Locate the cell with the specified text and output its (X, Y) center coordinate. 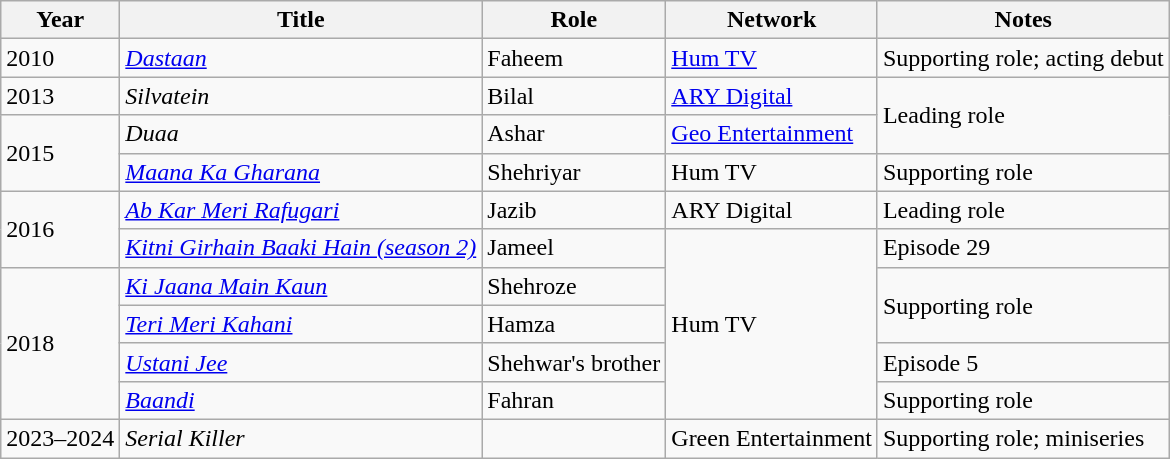
2016 (60, 229)
Ustani Jee (301, 362)
Supporting role; miniseries (1023, 438)
Episode 5 (1023, 362)
2018 (60, 343)
2010 (60, 58)
Hamza (574, 324)
Network (772, 20)
Shehriyar (574, 172)
Fahran (574, 400)
Ashar (574, 134)
Supporting role; acting debut (1023, 58)
Dastaan (301, 58)
2013 (60, 96)
Green Entertainment (772, 438)
Notes (1023, 20)
Shehroze (574, 286)
Faheem (574, 58)
Title (301, 20)
Shehwar's brother (574, 362)
Serial Killer (301, 438)
Ki Jaana Main Kaun (301, 286)
Geo Entertainment (772, 134)
Baandi (301, 400)
Year (60, 20)
Teri Meri Kahani (301, 324)
Maana Ka Gharana (301, 172)
Silvatein (301, 96)
Bilal (574, 96)
Kitni Girhain Baaki Hain (season 2) (301, 248)
Role (574, 20)
Episode 29 (1023, 248)
Ab Kar Meri Rafugari (301, 210)
Duaa (301, 134)
Jazib (574, 210)
2023–2024 (60, 438)
Jameel (574, 248)
2015 (60, 153)
